Output the (x, y) coordinate of the center of the cell containing the given text.  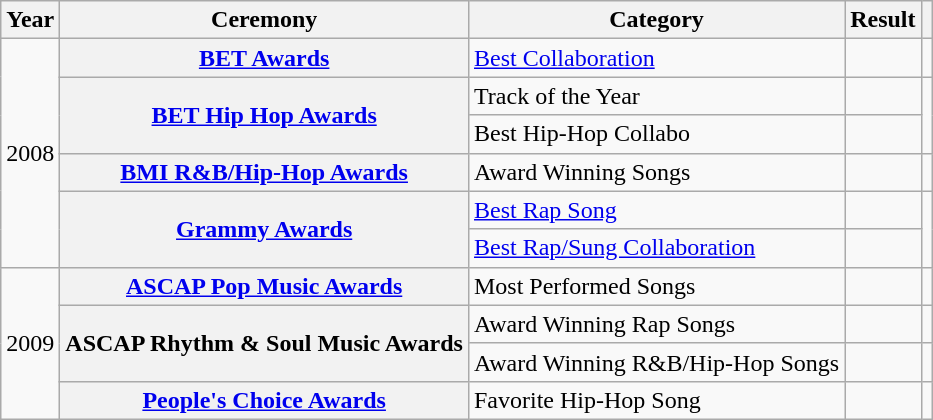
Best Rap Song (656, 210)
Best Hip-Hop Collabo (656, 134)
Grammy Awards (264, 229)
Ceremony (264, 20)
BET Awards (264, 58)
Best Rap/Sung Collaboration (656, 248)
2008 (30, 153)
Favorite Hip-Hop Song (656, 400)
Track of the Year (656, 96)
Award Winning R&B/Hip-Hop Songs (656, 362)
2009 (30, 343)
Best Collaboration (656, 58)
ASCAP Pop Music Awards (264, 286)
Category (656, 20)
BMI R&B/Hip-Hop Awards (264, 172)
Year (30, 20)
People's Choice Awards (264, 400)
Most Performed Songs (656, 286)
BET Hip Hop Awards (264, 115)
ASCAP Rhythm & Soul Music Awards (264, 343)
Result (883, 20)
Award Winning Rap Songs (656, 324)
Award Winning Songs (656, 172)
